Extract the [x, y] coordinate from the center of the cell holding the provided text.  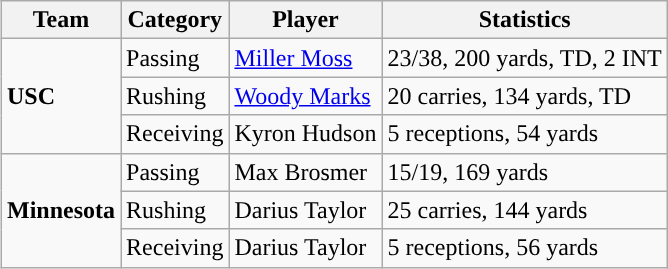
15/19, 169 yards [524, 172]
Team [60, 20]
Category [175, 20]
Woody Marks [306, 96]
Player [306, 20]
Minnesota [60, 210]
USC [60, 96]
5 receptions, 56 yards [524, 248]
Miller Moss [306, 58]
20 carries, 134 yards, TD [524, 96]
23/38, 200 yards, TD, 2 INT [524, 58]
5 receptions, 54 yards [524, 134]
25 carries, 144 yards [524, 210]
Statistics [524, 20]
Max Brosmer [306, 172]
Kyron Hudson [306, 134]
